Determine the [X, Y] coordinate at the center of the cell enclosing the given text.  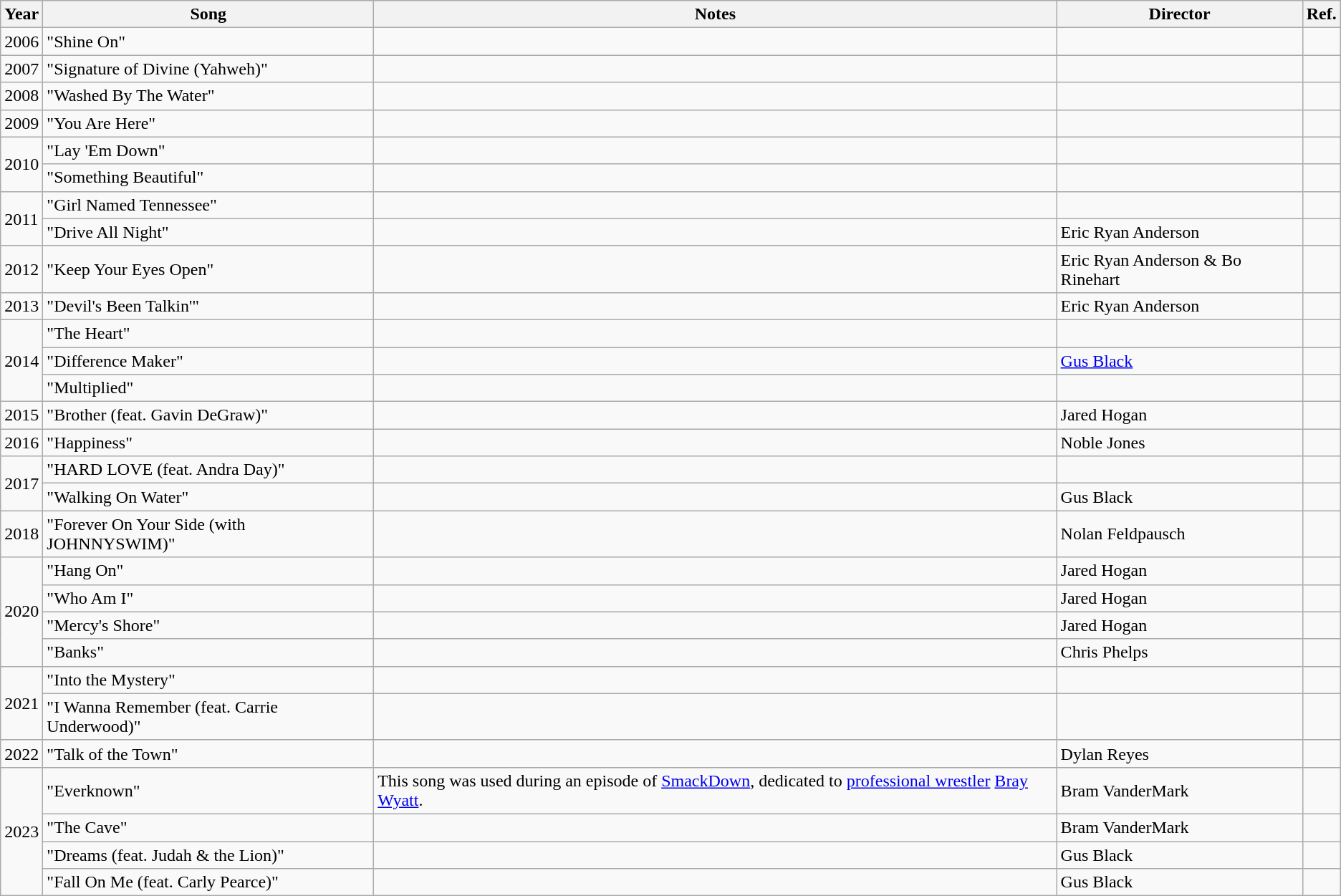
"Into the Mystery" [208, 680]
"Who Am I" [208, 598]
"Drive All Night" [208, 232]
2009 [21, 123]
"The Heart" [208, 333]
"Something Beautiful" [208, 178]
"The Cave" [208, 827]
"You Are Here" [208, 123]
Director [1179, 14]
2018 [21, 534]
"Walking On Water" [208, 497]
2015 [21, 415]
"Washed By The Water" [208, 96]
2023 [21, 831]
2012 [21, 269]
"Forever On Your Side (with JOHNNYSWIM)" [208, 534]
2017 [21, 483]
"Multiplied" [208, 388]
2014 [21, 360]
"Mercy's Shore" [208, 625]
"Talk of the Town" [208, 753]
This song was used during an episode of SmackDown, dedicated to professional wrestler Bray Wyatt. [715, 791]
Song [208, 14]
Ref. [1321, 14]
"Happiness" [208, 443]
"Dreams (feat. Judah & the Lion)" [208, 854]
"Difference Maker" [208, 360]
2013 [21, 306]
2022 [21, 753]
Notes [715, 14]
"Hang On" [208, 571]
2016 [21, 443]
"Lay 'Em Down" [208, 150]
2020 [21, 612]
Nolan Feldpausch [1179, 534]
Year [21, 14]
"Shine On" [208, 42]
2007 [21, 69]
"HARD LOVE (feat. Andra Day)" [208, 470]
Noble Jones [1179, 443]
2010 [21, 164]
2006 [21, 42]
"Fall On Me (feat. Carly Pearce)" [208, 882]
2011 [21, 218]
Chris Phelps [1179, 652]
Eric Ryan Anderson & Bo Rinehart [1179, 269]
"Girl Named Tennessee" [208, 205]
"Brother (feat. Gavin DeGraw)" [208, 415]
Dylan Reyes [1179, 753]
2008 [21, 96]
2021 [21, 703]
"Signature of Divine (Yahweh)" [208, 69]
"Everknown" [208, 791]
"Keep Your Eyes Open" [208, 269]
"Banks" [208, 652]
"Devil's Been Talkin'" [208, 306]
"I Wanna Remember (feat. Carrie Underwood)" [208, 716]
